Pinpoint the cell where the given text exists, returning its [X, Y] midpoint coordinate. 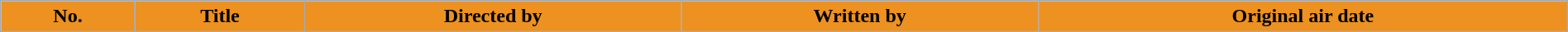
Written by [860, 16]
No. [68, 16]
Original air date [1303, 16]
Title [220, 16]
Directed by [493, 16]
